Pinpoint the cell where the given text exists, returning its (x, y) midpoint coordinate. 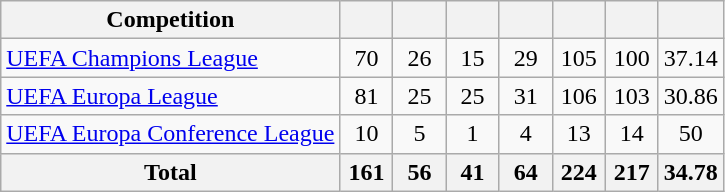
29 (526, 58)
1 (472, 134)
64 (526, 172)
Total (170, 172)
5 (420, 134)
37.14 (690, 58)
34.78 (690, 172)
13 (578, 134)
217 (632, 172)
70 (366, 58)
41 (472, 172)
30.86 (690, 96)
UEFA Europa League (170, 96)
103 (632, 96)
4 (526, 134)
14 (632, 134)
UEFA Europa Conference League (170, 134)
81 (366, 96)
106 (578, 96)
50 (690, 134)
224 (578, 172)
26 (420, 58)
31 (526, 96)
100 (632, 58)
Competition (170, 20)
56 (420, 172)
105 (578, 58)
10 (366, 134)
161 (366, 172)
15 (472, 58)
UEFA Champions League (170, 58)
